Return the (X, Y) coordinate for the center point of the cell that contains the specified text.  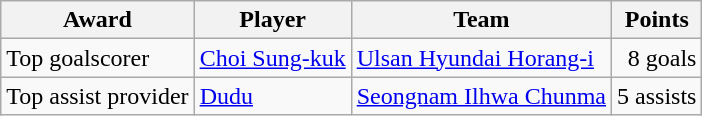
Award (98, 20)
5 assists (657, 96)
Team (481, 20)
Dudu (272, 96)
Choi Sung-kuk (272, 58)
8 goals (657, 58)
Points (657, 20)
Player (272, 20)
Top assist provider (98, 96)
Top goalscorer (98, 58)
Seongnam Ilhwa Chunma (481, 96)
Ulsan Hyundai Horang-i (481, 58)
